Extract the (X, Y) coordinate from the center of the cell holding the provided text.  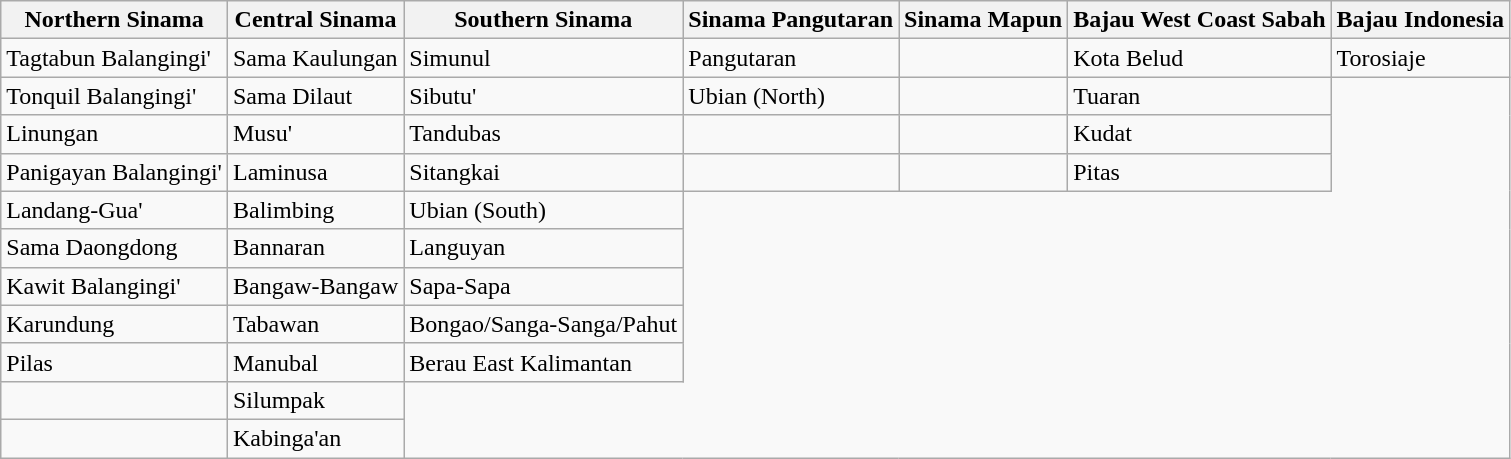
Silumpak (315, 400)
Balimbing (315, 210)
Southern Sinama (544, 20)
Pitas (1200, 172)
Tonquil Balangingi' (114, 96)
Sama Kaulungan (315, 58)
Panigayan Balangingi' (114, 172)
Tabawan (315, 324)
Ubian (North) (791, 96)
Simunul (544, 58)
Sibutu' (544, 96)
Torosiaje (1420, 58)
Linungan (114, 134)
Kawit Balangingi' (114, 286)
Manubal (315, 362)
Tagtabun Balangingi' (114, 58)
Bajau Indonesia (1420, 20)
Karundung (114, 324)
Sinama Pangutaran (791, 20)
Musu' (315, 134)
Laminusa (315, 172)
Kabinga'an (315, 438)
Sama Dilaut (315, 96)
Sama Daongdong (114, 248)
Central Sinama (315, 20)
Bongao/Sanga-Sanga/Pahut (544, 324)
Landang-Gua' (114, 210)
Tuaran (1200, 96)
Bangaw-Bangaw (315, 286)
Northern Sinama (114, 20)
Pilas (114, 362)
Languyan (544, 248)
Pangutaran (791, 58)
Sitangkai (544, 172)
Kudat (1200, 134)
Kota Belud (1200, 58)
Bannaran (315, 248)
Berau East Kalimantan (544, 362)
Tandubas (544, 134)
Sinama Mapun (984, 20)
Ubian (South) (544, 210)
Sapa-Sapa (544, 286)
Bajau West Coast Sabah (1200, 20)
